Detect which cell encompasses the target text, then output its [x, y] center coordinate. 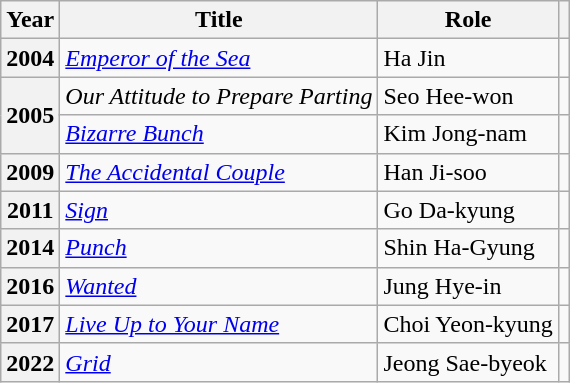
Title [219, 20]
2011 [30, 210]
Han Ji-soo [468, 172]
Wanted [219, 286]
Year [30, 20]
Punch [219, 248]
The Accidental Couple [219, 172]
Seo Hee-won [468, 96]
2022 [30, 362]
Shin Ha-Gyung [468, 248]
2005 [30, 115]
Our Attitude to Prepare Parting [219, 96]
2009 [30, 172]
Bizarre Bunch [219, 134]
Sign [219, 210]
2017 [30, 324]
2004 [30, 58]
Choi Yeon-kyung [468, 324]
Jeong Sae-byeok [468, 362]
2016 [30, 286]
Grid [219, 362]
Go Da-kyung [468, 210]
2014 [30, 248]
Role [468, 20]
Live Up to Your Name [219, 324]
Jung Hye-in [468, 286]
Emperor of the Sea [219, 58]
Ha Jin [468, 58]
Kim Jong-nam [468, 134]
